Detect which cell encompasses the target text, then output its (x, y) center coordinate. 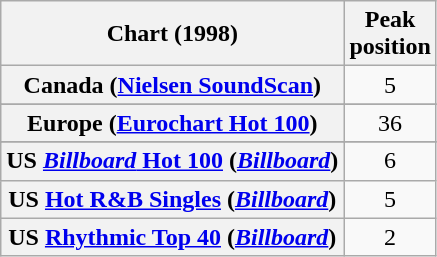
Chart (1998) (172, 34)
US Rhythmic Top 40 (Billboard) (172, 237)
US Hot R&B Singles (Billboard) (172, 199)
2 (390, 237)
Europe (Eurochart Hot 100) (172, 123)
36 (390, 123)
Canada (Nielsen SoundScan) (172, 85)
6 (390, 161)
Peakposition (390, 34)
US Billboard Hot 100 (Billboard) (172, 161)
